Scan for the cell matching the given text and deliver its [x, y] coordinate at center. 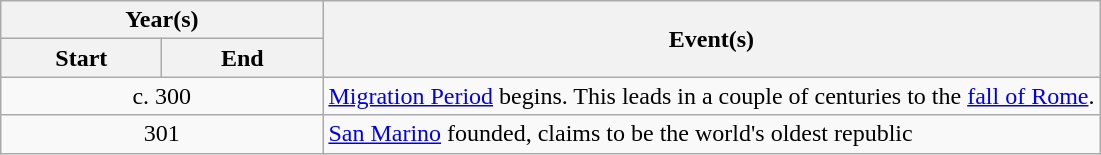
Migration Period begins. This leads in a couple of centuries to the fall of Rome. [712, 96]
End [242, 58]
Year(s) [162, 20]
Event(s) [712, 39]
San Marino founded, claims to be the world's oldest republic [712, 134]
Start [82, 58]
301 [162, 134]
c. 300 [162, 96]
